Return (X, Y) of the center of cell containing provided text 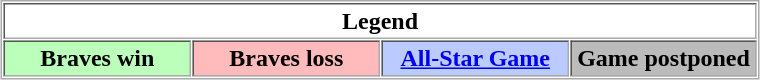
All-Star Game (476, 58)
Legend (380, 21)
Game postponed (663, 58)
Braves win (98, 58)
Braves loss (286, 58)
